Search for the cell housing the specified text and yield its (x, y) center coordinate. 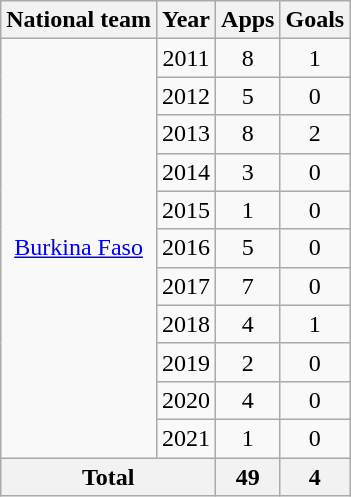
2017 (186, 286)
Total (108, 477)
2012 (186, 96)
7 (248, 286)
2019 (186, 362)
2014 (186, 172)
2016 (186, 248)
3 (248, 172)
49 (248, 477)
2018 (186, 324)
2013 (186, 134)
Burkina Faso (79, 248)
2011 (186, 58)
2020 (186, 400)
2015 (186, 210)
National team (79, 20)
Goals (315, 20)
Apps (248, 20)
2021 (186, 438)
Year (186, 20)
